Capture the cell that displays the provided text and extract its (X, Y) central coordinate. 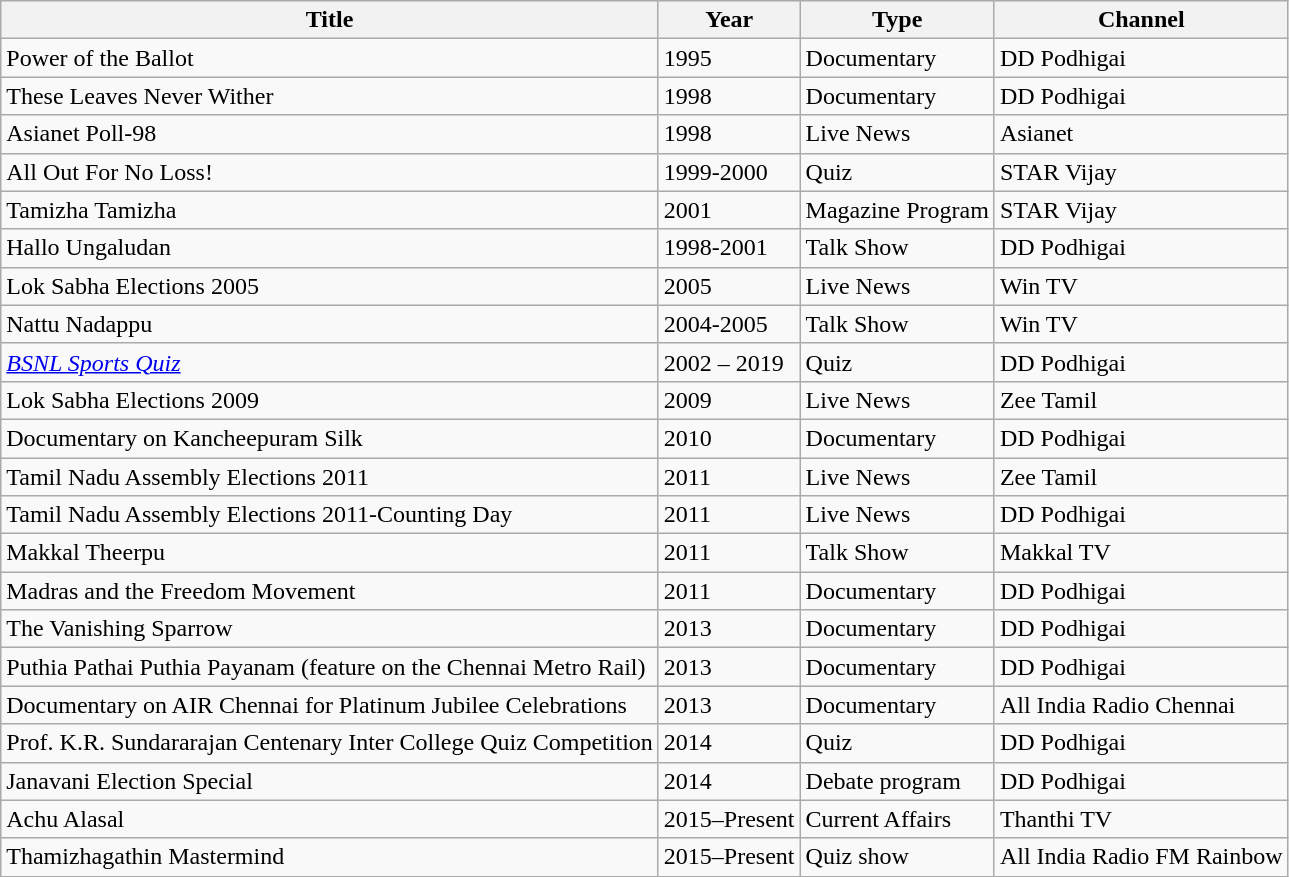
Madras and the Freedom Movement (330, 591)
Achu Alasal (330, 819)
2010 (729, 438)
Title (330, 20)
1995 (729, 58)
Makkal TV (1141, 553)
2009 (729, 400)
All Out For No Loss! (330, 172)
These Leaves Never Wither (330, 96)
Documentary on Kancheepuram Silk (330, 438)
1998-2001 (729, 248)
Lok Sabha Elections 2009 (330, 400)
2004-2005 (729, 324)
Quiz show (897, 857)
Puthia Pathai Puthia Payanam (feature on the Chennai Metro Rail) (330, 667)
Type (897, 20)
2001 (729, 210)
2002 – 2019 (729, 362)
Documentary on AIR Chennai for Platinum Jubilee Celebrations (330, 705)
Current Affairs (897, 819)
The Vanishing Sparrow (330, 629)
Asianet (1141, 134)
All India Radio FM Rainbow (1141, 857)
Nattu Nadappu (330, 324)
Debate program (897, 781)
Power of the Ballot (330, 58)
Year (729, 20)
Magazine Program (897, 210)
Tamizha Tamizha (330, 210)
Tamil Nadu Assembly Elections 2011-Counting Day (330, 515)
Tamil Nadu Assembly Elections 2011 (330, 477)
All India Radio Chennai (1141, 705)
Lok Sabha Elections 2005 (330, 286)
Asianet Poll-98 (330, 134)
Hallo Ungaludan (330, 248)
Thanthi TV (1141, 819)
Janavani Election Special (330, 781)
BSNL Sports Quiz (330, 362)
Makkal Theerpu (330, 553)
Prof. K.R. Sundararajan Centenary Inter College Quiz Competition (330, 743)
Channel (1141, 20)
2005 (729, 286)
1999-2000 (729, 172)
Thamizhagathin Mastermind (330, 857)
